Return [x, y] of the center of cell containing provided text 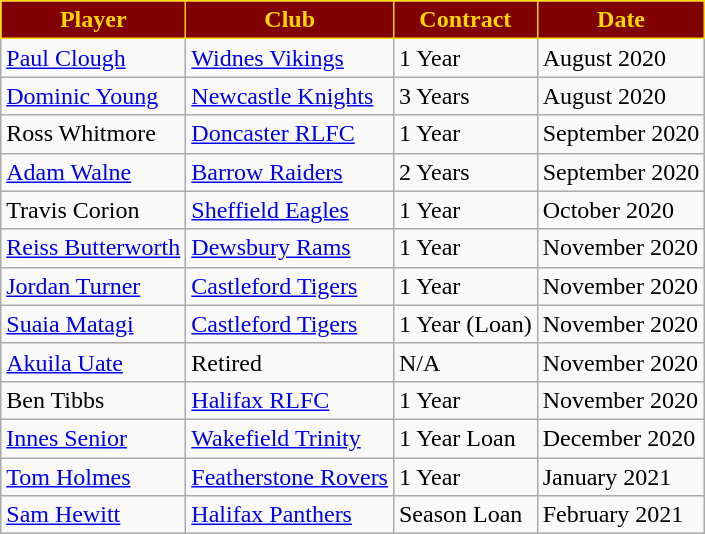
Adam Walne [94, 172]
December 2020 [621, 438]
Dewsbury Rams [290, 248]
3 Years [465, 96]
Halifax RLFC [290, 400]
Featherstone Rovers [290, 477]
Wakefield Trinity [290, 438]
Akuila Uate [94, 362]
Player [94, 20]
N/A [465, 362]
Tom Holmes [94, 477]
October 2020 [621, 210]
2 Years [465, 172]
Sam Hewitt [94, 515]
1 Year Loan [465, 438]
Date [621, 20]
Contract [465, 20]
Club [290, 20]
Ben Tibbs [94, 400]
Suaia Matagi [94, 324]
Season Loan [465, 515]
Barrow Raiders [290, 172]
Innes Senior [94, 438]
Newcastle Knights [290, 96]
Ross Whitmore [94, 134]
Jordan Turner [94, 286]
1 Year (Loan) [465, 324]
Doncaster RLFC [290, 134]
January 2021 [621, 477]
Dominic Young [94, 96]
February 2021 [621, 515]
Sheffield Eagles [290, 210]
Reiss Butterworth [94, 248]
Travis Corion [94, 210]
Paul Clough [94, 58]
Halifax Panthers [290, 515]
Retired [290, 362]
Widnes Vikings [290, 58]
